Capture the cell that displays the provided text and extract its [x, y] central coordinate. 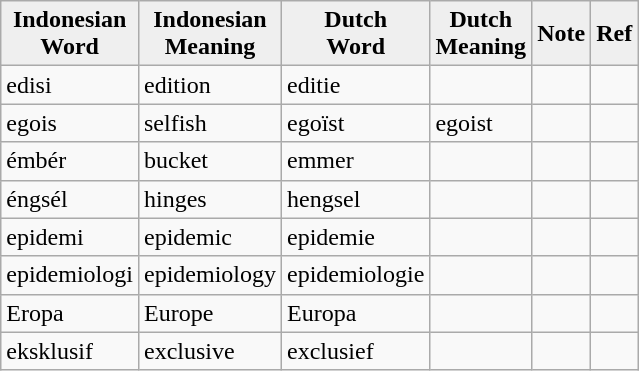
egois [70, 123]
egoist [481, 123]
edisi [70, 85]
emmer [356, 161]
eksklusif [70, 351]
epidemie [356, 237]
hinges [210, 199]
egoïst [356, 123]
émbér [70, 161]
edition [210, 85]
Note [562, 34]
Dutch Meaning [481, 34]
Eropa [70, 313]
exclusief [356, 351]
éngsél [70, 199]
Europa [356, 313]
selfish [210, 123]
Indonesian Word [70, 34]
bucket [210, 161]
hengsel [356, 199]
exclusive [210, 351]
epidemiologie [356, 275]
Indonesian Meaning [210, 34]
epidemi [70, 237]
epidemiology [210, 275]
epidemic [210, 237]
Dutch Word [356, 34]
epidemiologi [70, 275]
editie [356, 85]
Europe [210, 313]
Ref [614, 34]
